Return the (x, y) coordinate for the center point of the cell that contains the specified text.  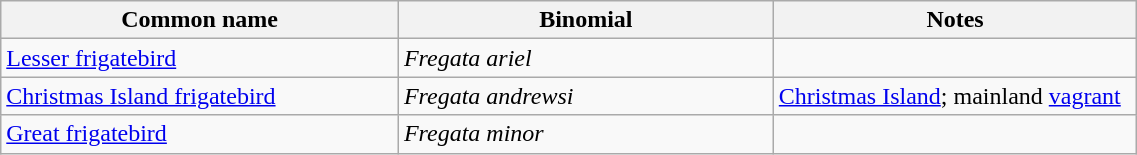
Binomial (586, 20)
Christmas Island frigatebird (200, 96)
Common name (200, 20)
Notes (955, 20)
Christmas Island; mainland vagrant (955, 96)
Lesser frigatebird (200, 58)
Fregata minor (586, 134)
Fregata andrewsi (586, 96)
Great frigatebird (200, 134)
Fregata ariel (586, 58)
